Provide the (X, Y) coordinate of the cell's center where the given text is located.  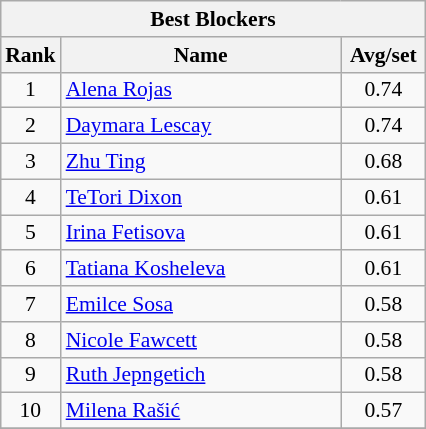
Milena Rašić (201, 411)
Alena Rojas (201, 90)
10 (30, 411)
0.57 (384, 411)
Ruth Jepngetich (201, 375)
3 (30, 161)
Rank (30, 54)
1 (30, 90)
Zhu Ting (201, 161)
Emilce Sosa (201, 304)
Daymara Lescay (201, 126)
4 (30, 197)
0.68 (384, 161)
5 (30, 232)
6 (30, 268)
7 (30, 304)
Tatiana Kosheleva (201, 268)
Irina Fetisova (201, 232)
2 (30, 126)
TeTori Dixon (201, 197)
8 (30, 339)
Nicole Fawcett (201, 339)
Name (201, 54)
9 (30, 375)
Avg/set (384, 54)
Best Blockers (213, 19)
